Find where the given text appears and provide that cell's center as [x, y] coordinate. 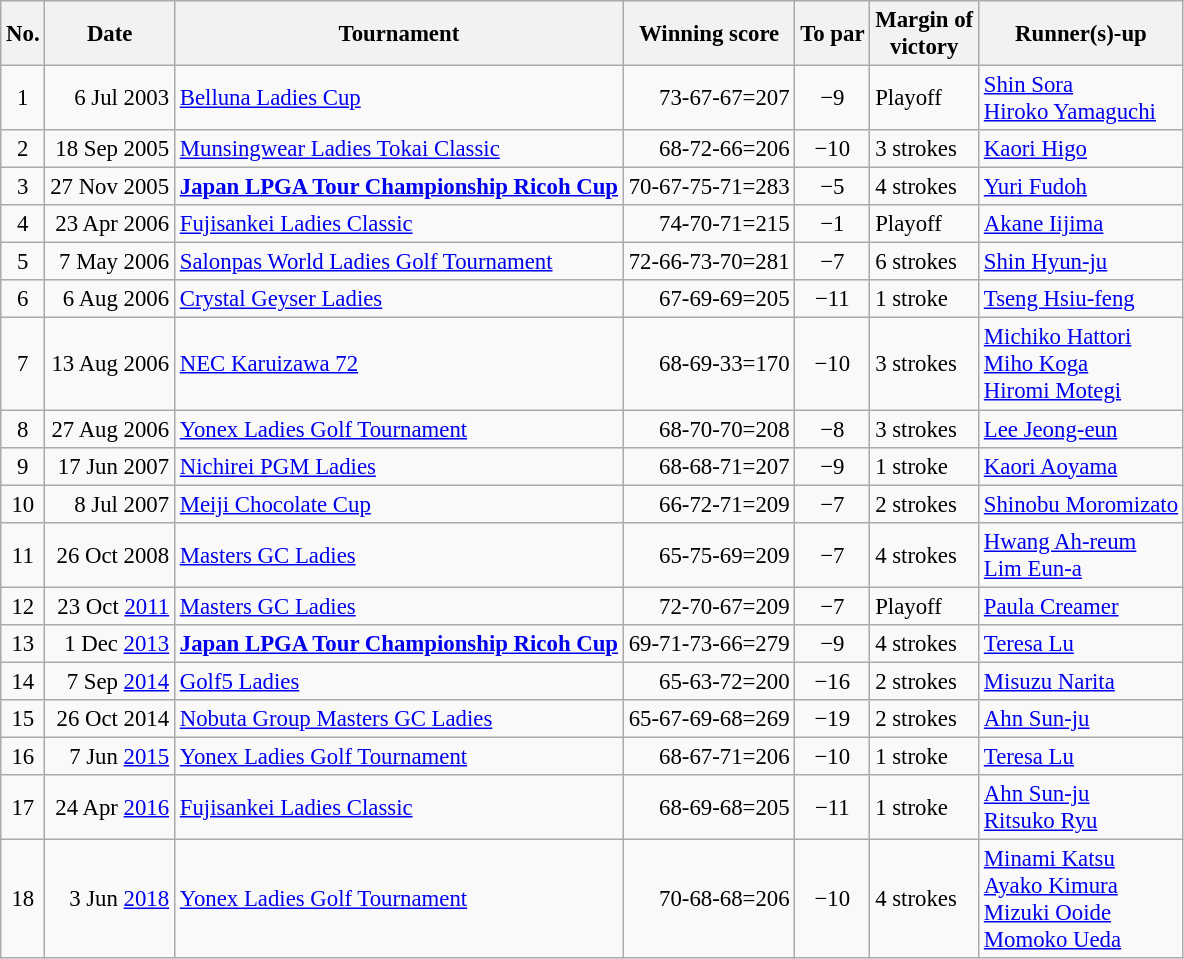
67-69-69=205 [709, 299]
24 Apr 2016 [110, 808]
11 [23, 554]
72-70-67=209 [709, 606]
Michiko Hattori Miho Koga Hiromi Motegi [1082, 364]
Margin ofvictory [924, 34]
Shin Hyun-ju [1082, 262]
73-67-67=207 [709, 98]
10 [23, 504]
27 Nov 2005 [110, 187]
68-72-66=206 [709, 149]
7 Jun 2015 [110, 756]
70-67-75-71=283 [709, 187]
1 Dec 2013 [110, 644]
72-66-73-70=281 [709, 262]
Nobuta Group Masters GC Ladies [398, 719]
17 Jun 2007 [110, 466]
68-68-71=207 [709, 466]
Meiji Chocolate Cup [398, 504]
27 Aug 2006 [110, 429]
Munsingwear Ladies Tokai Classic [398, 149]
−19 [832, 719]
23 Oct 2011 [110, 606]
68-69-68=205 [709, 808]
13 Aug 2006 [110, 364]
70-68-68=206 [709, 900]
65-67-69-68=269 [709, 719]
−1 [832, 224]
Runner(s)-up [1082, 34]
7 Sep 2014 [110, 681]
12 [23, 606]
8 Jul 2007 [110, 504]
3 [23, 187]
Belluna Ladies Cup [398, 98]
No. [23, 34]
−8 [832, 429]
5 [23, 262]
68-67-71=206 [709, 756]
14 [23, 681]
Kaori Higo [1082, 149]
Hwang Ah-reum Lim Eun-a [1082, 554]
6 [23, 299]
Kaori Aoyama [1082, 466]
Tournament [398, 34]
Shinobu Moromizato [1082, 504]
13 [23, 644]
8 [23, 429]
Yuri Fudoh [1082, 187]
65-63-72=200 [709, 681]
2 [23, 149]
Date [110, 34]
17 [23, 808]
Paula Creamer [1082, 606]
Misuzu Narita [1082, 681]
16 [23, 756]
Lee Jeong-eun [1082, 429]
Crystal Geyser Ladies [398, 299]
7 [23, 364]
18 Sep 2005 [110, 149]
−5 [832, 187]
Tseng Hsiu-feng [1082, 299]
−16 [832, 681]
15 [23, 719]
6 Jul 2003 [110, 98]
65-75-69=209 [709, 554]
9 [23, 466]
Ahn Sun-ju [1082, 719]
69-71-73-66=279 [709, 644]
4 [23, 224]
To par [832, 34]
68-69-33=170 [709, 364]
74-70-71=215 [709, 224]
Salonpas World Ladies Golf Tournament [398, 262]
23 Apr 2006 [110, 224]
NEC Karuizawa 72 [398, 364]
Golf5 Ladies [398, 681]
Akane Iijima [1082, 224]
1 [23, 98]
Winning score [709, 34]
7 May 2006 [110, 262]
66-72-71=209 [709, 504]
3 Jun 2018 [110, 900]
6 strokes [924, 262]
18 [23, 900]
Minami Katsu Ayako Kimura Mizuki Ooide Momoko Ueda [1082, 900]
Ahn Sun-ju Ritsuko Ryu [1082, 808]
68-70-70=208 [709, 429]
Nichirei PGM Ladies [398, 466]
Shin Sora Hiroko Yamaguchi [1082, 98]
26 Oct 2014 [110, 719]
6 Aug 2006 [110, 299]
26 Oct 2008 [110, 554]
